Identify which cell holds the provided text, then report its (x, y) central coordinate. 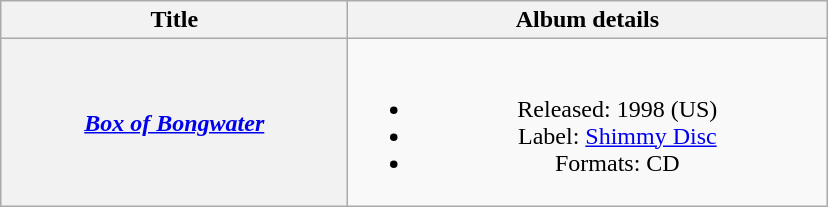
Title (174, 20)
Released: 1998 (US)Label: Shimmy DiscFormats: CD (588, 122)
Box of Bongwater (174, 122)
Album details (588, 20)
